Capture the cell that displays the provided text and extract its (x, y) central coordinate. 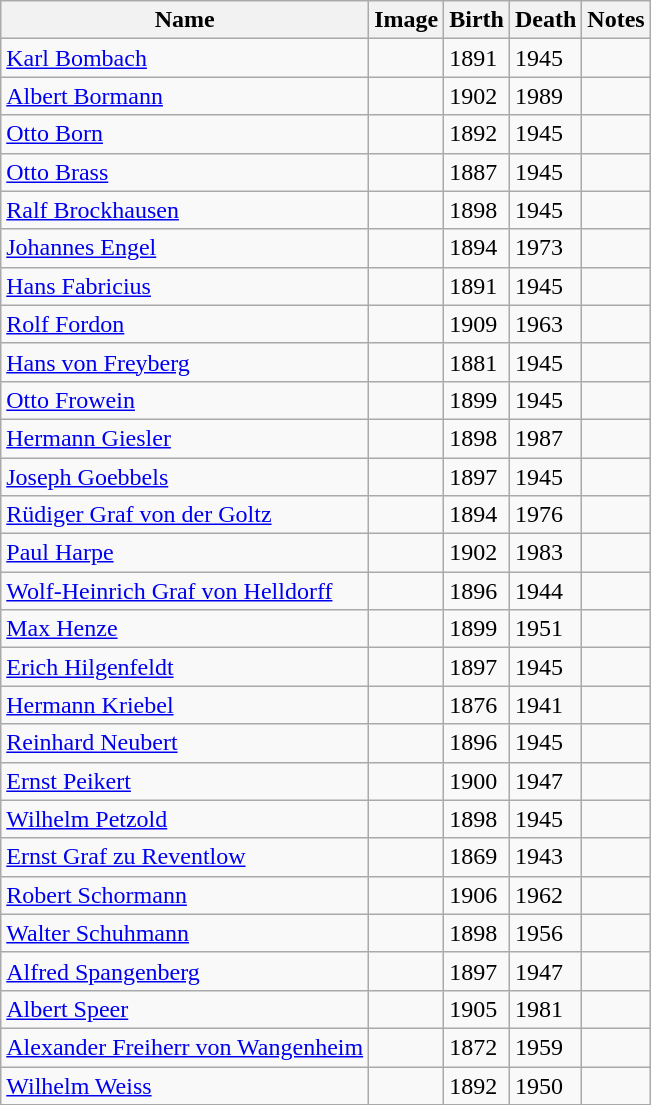
Ernst Peikert (185, 781)
1956 (545, 933)
Wilhelm Weiss (185, 1085)
Erich Hilgenfeldt (185, 667)
1987 (545, 438)
1909 (477, 324)
Image (406, 20)
Wolf-Heinrich Graf von Helldorff (185, 591)
Birth (477, 20)
Otto Born (185, 134)
Name (185, 20)
Ernst Graf zu Reventlow (185, 857)
Hermann Giesler (185, 438)
Wilhelm Petzold (185, 819)
Karl Bombach (185, 58)
1876 (477, 705)
1881 (477, 362)
Death (545, 20)
1959 (545, 1047)
Max Henze (185, 629)
1943 (545, 857)
1973 (545, 248)
Otto Frowein (185, 400)
Reinhard Neubert (185, 743)
1900 (477, 781)
Notes (616, 20)
1989 (545, 96)
Otto Brass (185, 172)
1906 (477, 895)
Hermann Kriebel (185, 705)
Rüdiger Graf von der Goltz (185, 515)
1981 (545, 1009)
Joseph Goebbels (185, 477)
1887 (477, 172)
Alexander Freiherr von Wangenheim (185, 1047)
Hans Fabricius (185, 286)
Ralf Brockhausen (185, 210)
1951 (545, 629)
1905 (477, 1009)
Hans von Freyberg (185, 362)
1983 (545, 553)
1976 (545, 515)
1872 (477, 1047)
Paul Harpe (185, 553)
Alfred Spangenberg (185, 971)
1944 (545, 591)
Robert Schormann (185, 895)
1941 (545, 705)
Albert Bormann (185, 96)
1869 (477, 857)
Albert Speer (185, 1009)
Johannes Engel (185, 248)
1950 (545, 1085)
1962 (545, 895)
Rolf Fordon (185, 324)
1963 (545, 324)
Walter Schuhmann (185, 933)
